Search for the cell housing the specified text and yield its [X, Y] center coordinate. 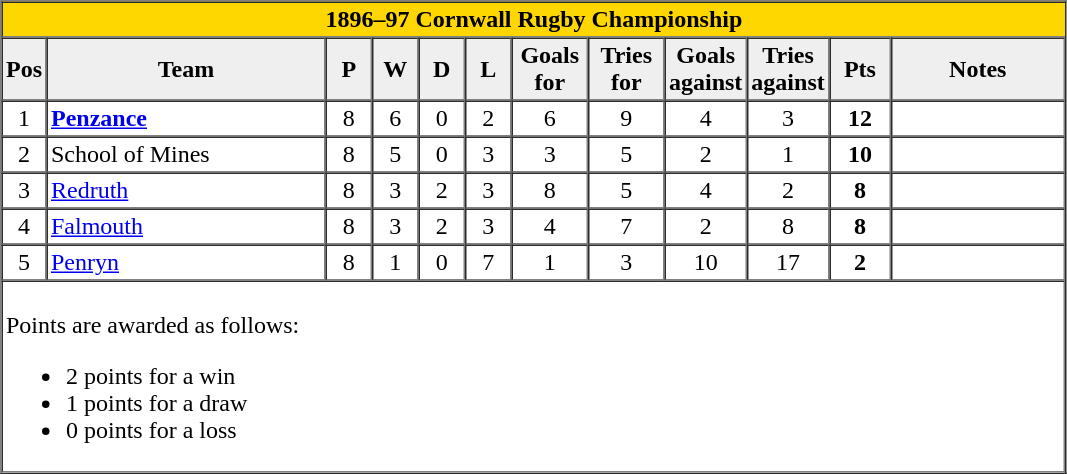
Penzance [186, 118]
Tries against [788, 70]
W [395, 70]
Pts [860, 70]
17 [788, 262]
Goals against [705, 70]
Penryn [186, 262]
Notes [978, 70]
9 [626, 118]
Points are awarded as follows:2 points for a win1 points for a draw0 points for a loss [534, 376]
Redruth [186, 190]
12 [860, 118]
Falmouth [186, 226]
Pos [24, 70]
1896–97 Cornwall Rugby Championship [534, 20]
P [349, 70]
Tries for [626, 70]
Goals for [550, 70]
Team [186, 70]
School of Mines [186, 154]
D [441, 70]
L [488, 70]
